For the text-containing cell, return its midpoint in [X, Y] coordinate format. 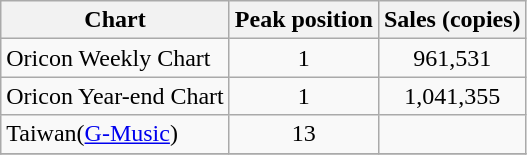
Sales (copies) [452, 20]
Chart [116, 20]
Oricon Weekly Chart [116, 58]
Oricon Year-end Chart [116, 96]
Taiwan(G-Music) [116, 134]
13 [304, 134]
Peak position [304, 20]
961,531 [452, 58]
1,041,355 [452, 96]
